Locate the cell with the specified text and output its [X, Y] center coordinate. 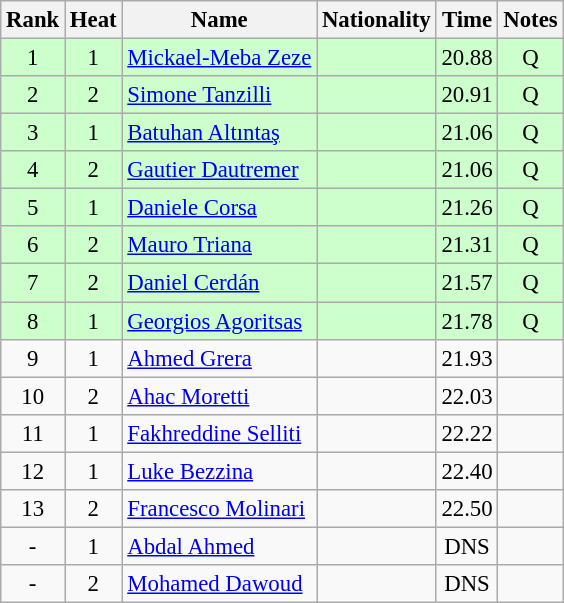
Simone Tanzilli [220, 95]
Georgios Agoritsas [220, 321]
Rank [33, 20]
21.57 [467, 283]
22.40 [467, 471]
Fakhreddine Selliti [220, 433]
5 [33, 208]
10 [33, 396]
Ahmed Grera [220, 358]
Francesco Molinari [220, 509]
22.50 [467, 509]
Daniele Corsa [220, 208]
20.91 [467, 95]
22.03 [467, 396]
6 [33, 245]
Heat [94, 20]
21.31 [467, 245]
Name [220, 20]
21.93 [467, 358]
11 [33, 433]
Abdal Ahmed [220, 546]
13 [33, 509]
21.78 [467, 321]
Daniel Cerdán [220, 283]
9 [33, 358]
Ahac Moretti [220, 396]
Mauro Triana [220, 245]
Nationality [376, 20]
21.26 [467, 208]
Luke Bezzina [220, 471]
Batuhan Altıntaş [220, 133]
Mickael-Meba Zeze [220, 58]
12 [33, 471]
8 [33, 321]
4 [33, 170]
22.22 [467, 433]
7 [33, 283]
Mohamed Dawoud [220, 584]
3 [33, 133]
Time [467, 20]
Notes [530, 20]
Gautier Dautremer [220, 170]
20.88 [467, 58]
